Output the [X, Y] coordinate of the center of the cell containing the given text.  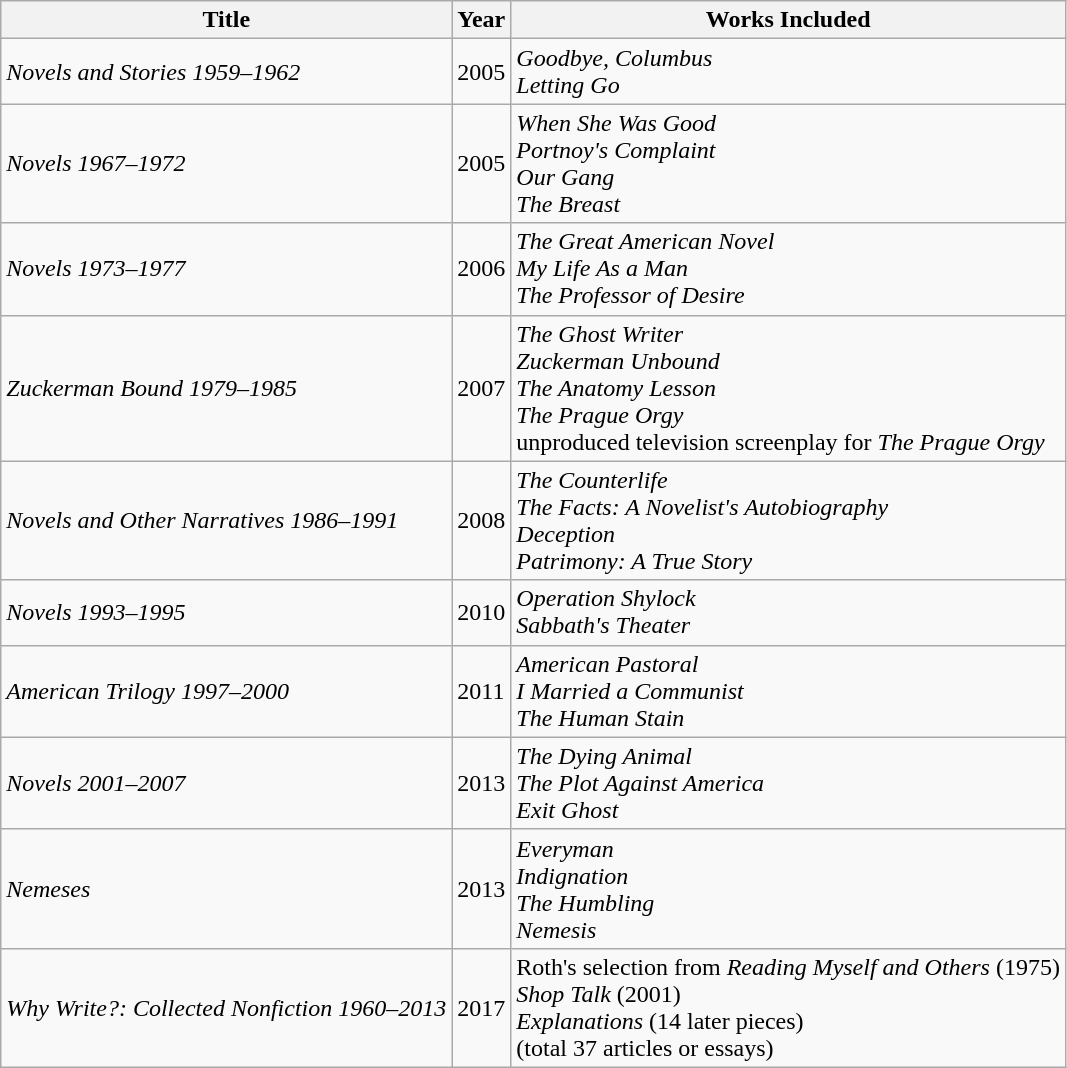
2006 [482, 269]
Operation ShylockSabbath's Theater [788, 612]
2017 [482, 1008]
Novels 1967–1972 [226, 164]
EverymanIndignationThe HumblingNemesis [788, 888]
The Great American NovelMy Life As a ManThe Professor of Desire [788, 269]
2007 [482, 388]
Goodbye, ColumbusLetting Go [788, 72]
When She Was GoodPortnoy's ComplaintOur GangThe Breast [788, 164]
Novels 1993–1995 [226, 612]
The CounterlifeThe Facts: A Novelist's AutobiographyDeceptionPatrimony: A True Story [788, 520]
Novels and Stories 1959–1962 [226, 72]
Novels 2001–2007 [226, 783]
Roth's selection from Reading Myself and Others (1975)Shop Talk (2001)Explanations (14 later pieces)(total 37 articles or essays) [788, 1008]
American PastoralI Married a CommunistThe Human Stain [788, 691]
Year [482, 20]
Why Write?: Collected Nonfiction 1960–2013 [226, 1008]
Title [226, 20]
Zuckerman Bound 1979–1985 [226, 388]
2010 [482, 612]
The Ghost WriterZuckerman UnboundThe Anatomy LessonThe Prague Orgyunproduced television screenplay for The Prague Orgy [788, 388]
Works Included [788, 20]
Nemeses [226, 888]
2011 [482, 691]
2008 [482, 520]
Novels and Other Narratives 1986–1991 [226, 520]
American Trilogy 1997–2000 [226, 691]
Novels 1973–1977 [226, 269]
The Dying AnimalThe Plot Against AmericaExit Ghost [788, 783]
